Identify which cell holds the provided text, then report its [X, Y] central coordinate. 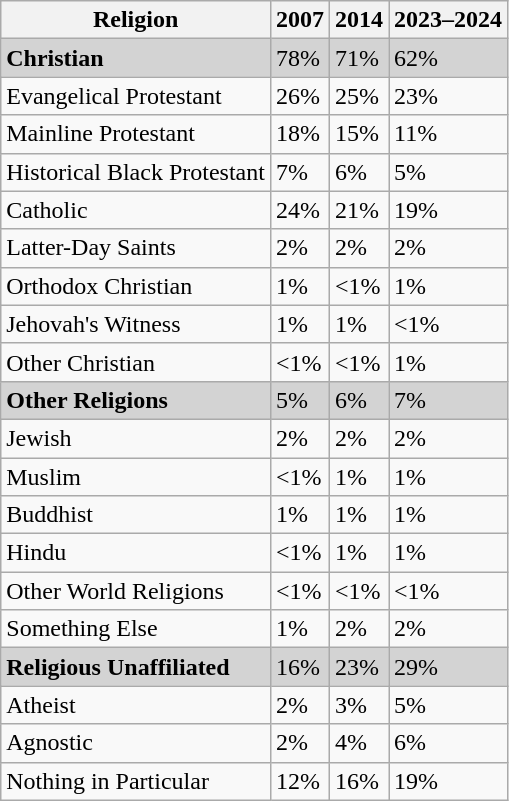
29% [448, 667]
11% [448, 134]
2014 [358, 20]
Evangelical Protestant [136, 96]
62% [448, 58]
Christian [136, 58]
Other World Religions [136, 591]
3% [358, 705]
Agnostic [136, 743]
Something Else [136, 629]
4% [358, 743]
18% [300, 134]
Religion [136, 20]
26% [300, 96]
78% [300, 58]
2023–2024 [448, 20]
Muslim [136, 477]
Catholic [136, 210]
Atheist [136, 705]
Latter-Day Saints [136, 248]
21% [358, 210]
Other Christian [136, 362]
25% [358, 96]
15% [358, 134]
Religious Unaffiliated [136, 667]
Jehovah's Witness [136, 324]
Other Religions [136, 400]
12% [300, 781]
Hindu [136, 553]
Jewish [136, 438]
71% [358, 58]
2007 [300, 20]
Historical Black Protestant [136, 172]
Buddhist [136, 515]
Orthodox Christian [136, 286]
24% [300, 210]
Mainline Protestant [136, 134]
Nothing in Particular [136, 781]
